Extract the (X, Y) coordinate from the center of the cell holding the provided text.  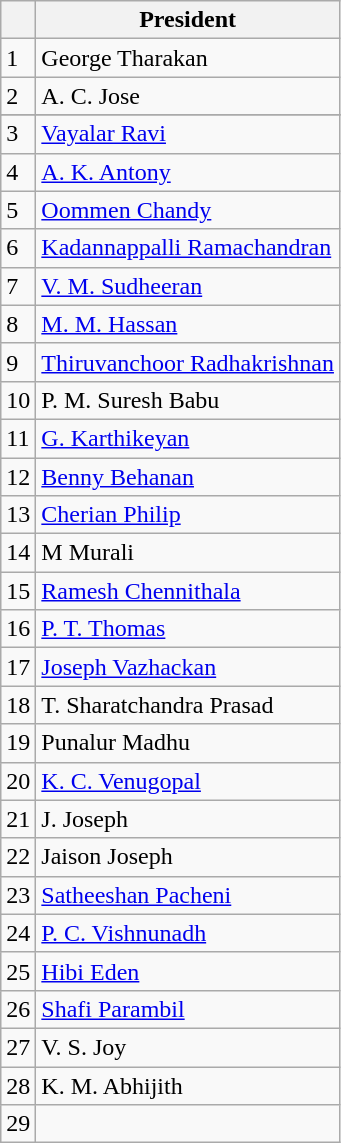
Joseph Vazhackan (188, 667)
V. M. Sudheeran (188, 286)
Thiruvanchoor Radhakrishnan (188, 362)
21 (18, 819)
12 (18, 477)
P. T. Thomas (188, 629)
18 (18, 705)
P. C. Vishnunadh (188, 933)
A. C. Jose (188, 96)
7 (18, 286)
Ramesh Chennithala (188, 591)
16 (18, 629)
15 (18, 591)
3 (18, 134)
K. M. Abhijith (188, 1085)
2 (18, 96)
Shafi Parambil (188, 1009)
George Tharakan (188, 58)
4 (18, 172)
K. C. Venugopal (188, 781)
Benny Behanan (188, 477)
20 (18, 781)
22 (18, 857)
President (188, 20)
M Murali (188, 553)
V. S. Joy (188, 1047)
13 (18, 515)
24 (18, 933)
26 (18, 1009)
23 (18, 895)
J. Joseph (188, 819)
5 (18, 210)
Kadannappalli Ramachandran (188, 248)
T. Sharatchandra Prasad (188, 705)
P. M. Suresh Babu (188, 400)
29 (18, 1124)
17 (18, 667)
Punalur Madhu (188, 743)
1 (18, 58)
27 (18, 1047)
Vayalar Ravi (188, 134)
8 (18, 324)
28 (18, 1085)
11 (18, 438)
25 (18, 971)
Oommen Chandy (188, 210)
Jaison Joseph (188, 857)
14 (18, 553)
Hibi Eden (188, 971)
G. Karthikeyan (188, 438)
M. M. Hassan (188, 324)
10 (18, 400)
Satheeshan Pacheni (188, 895)
A. K. Antony (188, 172)
9 (18, 362)
19 (18, 743)
Cherian Philip (188, 515)
6 (18, 248)
